For the text-containing cell, return its midpoint in [x, y] coordinate format. 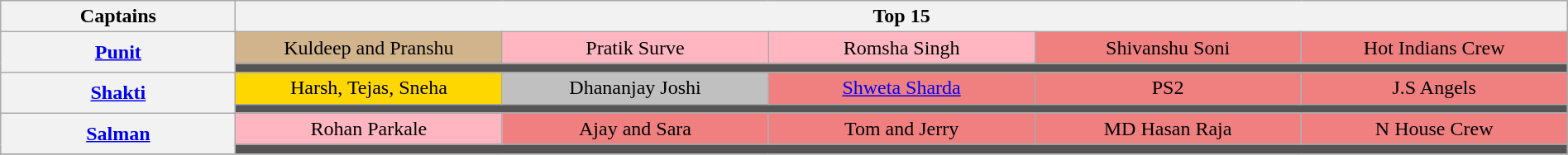
Ajay and Sara [635, 129]
Kuldeep and Pranshu [369, 48]
PS2 [1168, 88]
Hot Indians Crew [1434, 48]
Harsh, Tejas, Sneha [369, 88]
N House Crew [1434, 129]
Romsha Singh [901, 48]
Salman [118, 134]
Tom and Jerry [901, 129]
Shakti [118, 92]
Punit [118, 53]
J.S Angels [1434, 88]
Captains [118, 16]
Dhananjay Joshi [635, 88]
MD Hasan Raja [1168, 129]
Pratik Surve [635, 48]
Rohan Parkale [369, 129]
Top 15 [901, 16]
Shweta Sharda [901, 88]
Shivanshu Soni [1168, 48]
